Determine the (X, Y) coordinate at the center of the cell enclosing the given text.  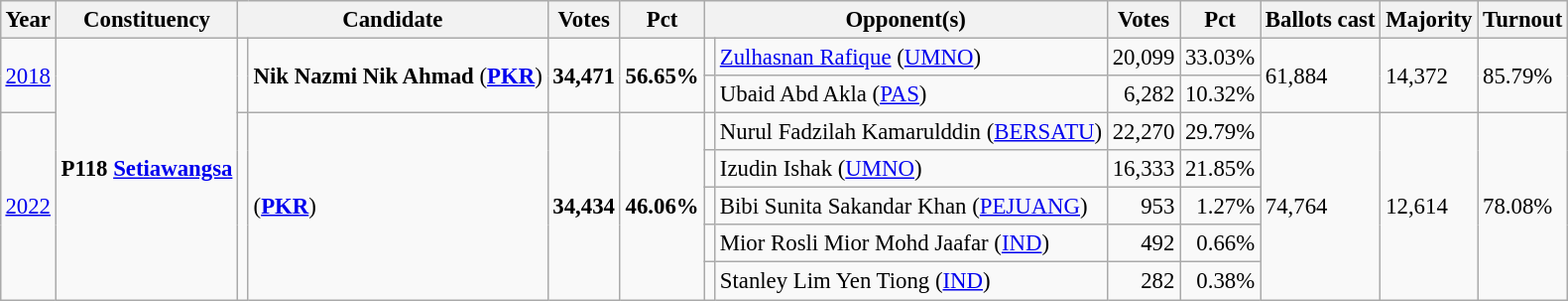
Zulhasnan Rafique (UMNO) (910, 57)
14,372 (1429, 75)
282 (1143, 281)
10.32% (1220, 94)
Constituency (147, 20)
56.65% (663, 75)
61,884 (1319, 75)
46.06% (663, 207)
2018 (28, 75)
34,471 (583, 75)
78.08% (1523, 207)
33.03% (1220, 57)
0.38% (1220, 281)
Ubaid Abd Akla (PAS) (910, 94)
1.27% (1220, 207)
12,614 (1429, 207)
85.79% (1523, 75)
953 (1143, 207)
6,282 (1143, 94)
34,434 (583, 207)
Candidate (393, 20)
492 (1143, 243)
Mior Rosli Mior Mohd Jaafar (IND) (910, 243)
2022 (28, 207)
74,764 (1319, 207)
Ballots cast (1319, 20)
21.85% (1220, 169)
Opponent(s) (906, 20)
0.66% (1220, 243)
22,270 (1143, 132)
Nurul Fadzilah Kamarulddin (BERSATU) (910, 132)
Majority (1429, 20)
Stanley Lim Yen Tiong (IND) (910, 281)
Nik Nazmi Nik Ahmad (PKR) (398, 75)
29.79% (1220, 132)
Izudin Ishak (UMNO) (910, 169)
20,099 (1143, 57)
Bibi Sunita Sakandar Khan (PEJUANG) (910, 207)
Turnout (1523, 20)
(PKR) (398, 207)
16,333 (1143, 169)
P118 Setiawangsa (147, 169)
Year (28, 20)
